Provide the (x, y) coordinate of the cell's center where the given text is located.  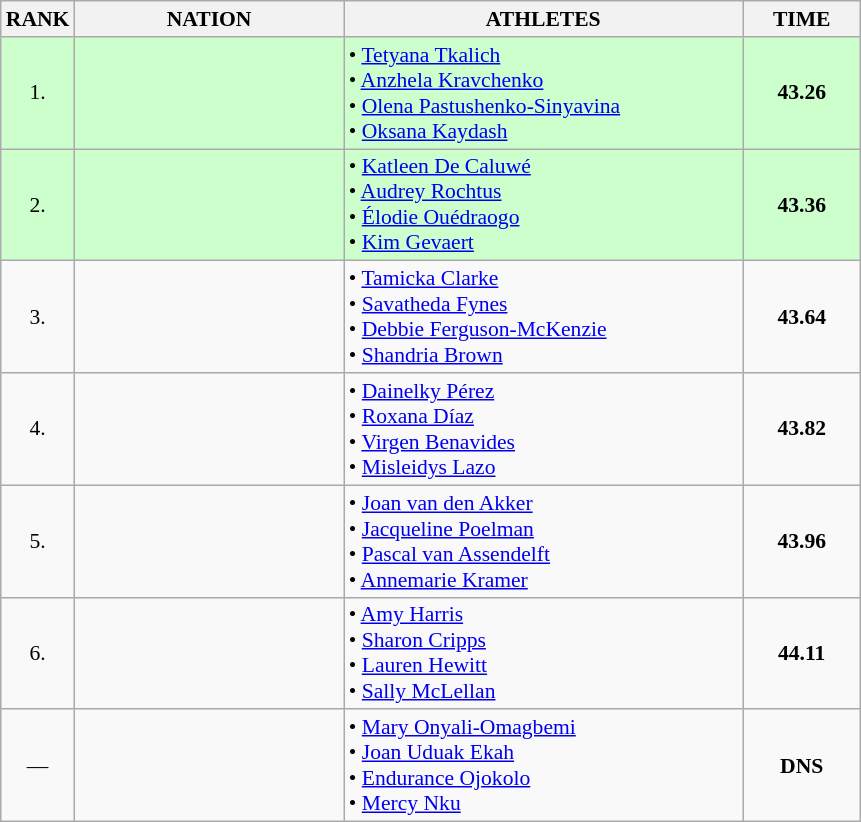
5. (38, 541)
1. (38, 93)
RANK (38, 19)
• Tamicka Clarke• Savatheda Fynes• Debbie Ferguson-McKenzie• Shandria Brown (544, 317)
NATION (208, 19)
3. (38, 317)
• Mary Onyali-Omagbemi• Joan Uduak Ekah• Endurance Ojokolo• Mercy Nku (544, 766)
43.96 (802, 541)
2. (38, 205)
43.82 (802, 429)
• Katleen De Caluwé• Audrey Rochtus• Élodie Ouédraogo• Kim Gevaert (544, 205)
43.64 (802, 317)
• Dainelky Pérez• Roxana Díaz• Virgen Benavides• Misleidys Lazo (544, 429)
4. (38, 429)
• Tetyana Tkalich• Anzhela Kravchenko• Olena Pastushenko-Sinyavina• Oksana Kaydash (544, 93)
TIME (802, 19)
ATHLETES (544, 19)
43.36 (802, 205)
• Amy Harris• Sharon Cripps• Lauren Hewitt• Sally McLellan (544, 653)
43.26 (802, 93)
— (38, 766)
44.11 (802, 653)
DNS (802, 766)
6. (38, 653)
• Joan van den Akker• Jacqueline Poelman• Pascal van Assendelft• Annemarie Kramer (544, 541)
